Pinpoint the cell where the given text exists, returning its [x, y] midpoint coordinate. 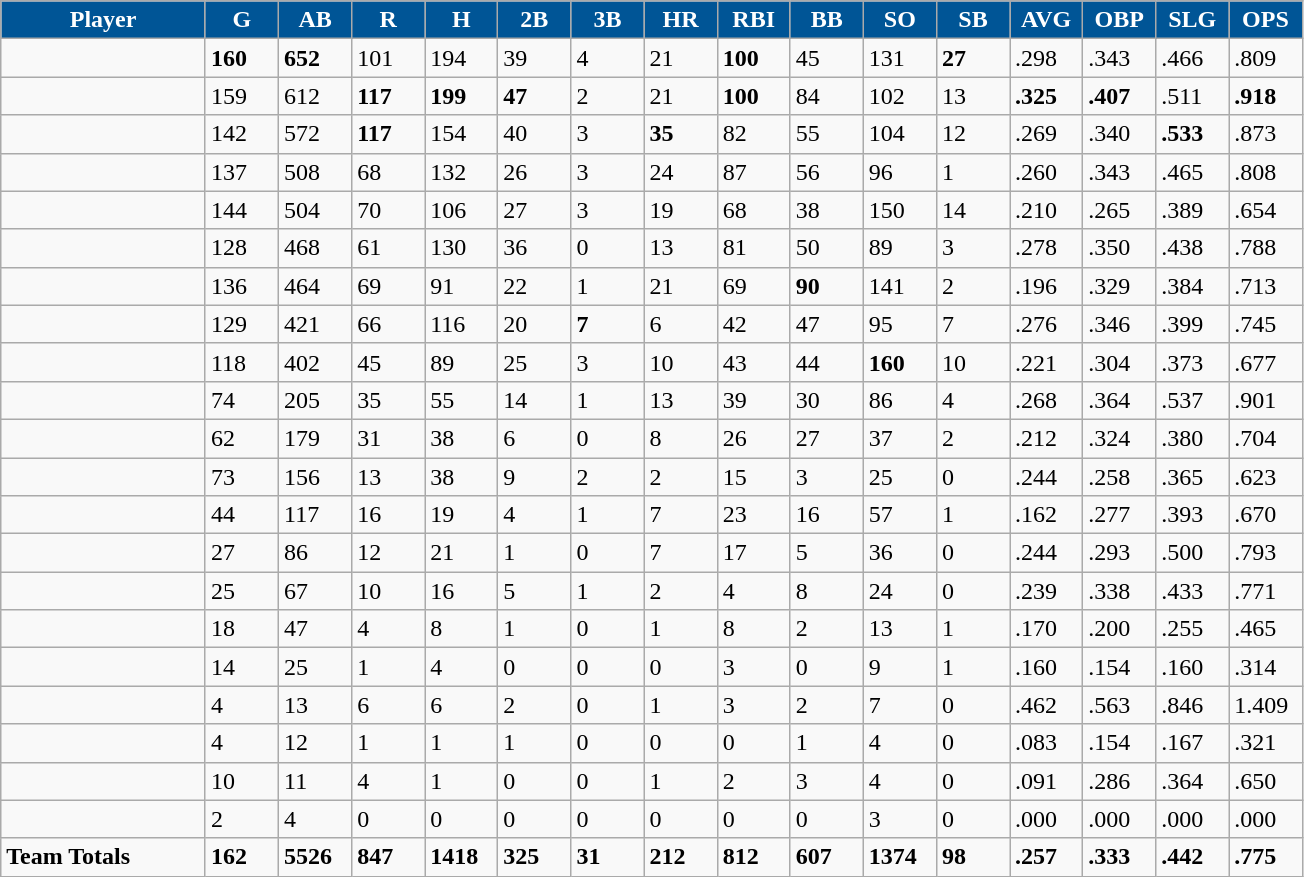
194 [462, 58]
.500 [1192, 553]
1374 [900, 857]
162 [242, 857]
.809 [1266, 58]
.918 [1266, 96]
43 [754, 362]
.255 [1192, 629]
61 [388, 248]
.771 [1266, 591]
.788 [1266, 248]
141 [900, 286]
50 [826, 248]
RBI [754, 20]
.221 [1046, 362]
.333 [1120, 857]
.083 [1046, 743]
504 [316, 210]
.293 [1120, 553]
40 [534, 134]
137 [242, 172]
98 [972, 857]
132 [462, 172]
.537 [1192, 400]
144 [242, 210]
.389 [1192, 210]
17 [754, 553]
20 [534, 324]
22 [534, 286]
150 [900, 210]
74 [242, 400]
.511 [1192, 96]
179 [316, 438]
421 [316, 324]
.433 [1192, 591]
652 [316, 58]
.393 [1192, 515]
.239 [1046, 591]
57 [900, 515]
199 [462, 96]
.304 [1120, 362]
.670 [1266, 515]
.268 [1046, 400]
.713 [1266, 286]
OBP [1120, 20]
.846 [1192, 705]
.286 [1120, 781]
62 [242, 438]
464 [316, 286]
R [388, 20]
.793 [1266, 553]
5526 [316, 857]
Player [104, 20]
101 [388, 58]
SB [972, 20]
AVG [1046, 20]
11 [316, 781]
.438 [1192, 248]
SO [900, 20]
612 [316, 96]
847 [388, 857]
70 [388, 210]
67 [316, 591]
128 [242, 248]
1418 [462, 857]
.650 [1266, 781]
81 [754, 248]
.196 [1046, 286]
.212 [1046, 438]
18 [242, 629]
95 [900, 324]
.276 [1046, 324]
37 [900, 438]
.808 [1266, 172]
.269 [1046, 134]
.350 [1120, 248]
.346 [1120, 324]
BB [826, 20]
.373 [1192, 362]
OPS [1266, 20]
116 [462, 324]
SLG [1192, 20]
96 [900, 172]
42 [754, 324]
56 [826, 172]
572 [316, 134]
129 [242, 324]
136 [242, 286]
.260 [1046, 172]
.265 [1120, 210]
HR [680, 20]
.167 [1192, 743]
.563 [1120, 705]
.325 [1046, 96]
159 [242, 96]
131 [900, 58]
3B [608, 20]
H [462, 20]
30 [826, 400]
.399 [1192, 324]
.324 [1120, 438]
.170 [1046, 629]
468 [316, 248]
.384 [1192, 286]
.745 [1266, 324]
130 [462, 248]
.466 [1192, 58]
.298 [1046, 58]
23 [754, 515]
82 [754, 134]
66 [388, 324]
.380 [1192, 438]
142 [242, 134]
G [242, 20]
106 [462, 210]
87 [754, 172]
AB [316, 20]
.365 [1192, 477]
73 [242, 477]
325 [534, 857]
402 [316, 362]
154 [462, 134]
508 [316, 172]
156 [316, 477]
.623 [1266, 477]
.407 [1120, 96]
.533 [1192, 134]
1.409 [1266, 705]
.321 [1266, 743]
102 [900, 96]
.277 [1120, 515]
205 [316, 400]
Team Totals [104, 857]
.200 [1120, 629]
607 [826, 857]
.873 [1266, 134]
.462 [1046, 705]
84 [826, 96]
.901 [1266, 400]
91 [462, 286]
.329 [1120, 286]
212 [680, 857]
.338 [1120, 591]
.258 [1120, 477]
.278 [1046, 248]
2B [534, 20]
118 [242, 362]
.340 [1120, 134]
.677 [1266, 362]
812 [754, 857]
.442 [1192, 857]
.704 [1266, 438]
.257 [1046, 857]
.162 [1046, 515]
.775 [1266, 857]
.091 [1046, 781]
.210 [1046, 210]
.314 [1266, 667]
15 [754, 477]
90 [826, 286]
.654 [1266, 210]
104 [900, 134]
